For the text-containing cell, return its midpoint in (x, y) coordinate format. 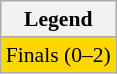
Finals (0–2) (58, 55)
Legend (58, 19)
